Output the [X, Y] coordinate of the center of the cell containing the given text.  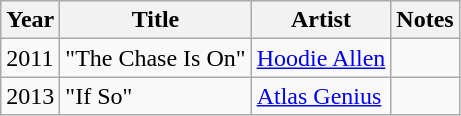
"If So" [156, 96]
Year [30, 20]
Hoodie Allen [321, 58]
Atlas Genius [321, 96]
Title [156, 20]
"The Chase Is On" [156, 58]
2013 [30, 96]
Notes [425, 20]
Artist [321, 20]
2011 [30, 58]
